Capture the cell that displays the provided text and extract its (X, Y) central coordinate. 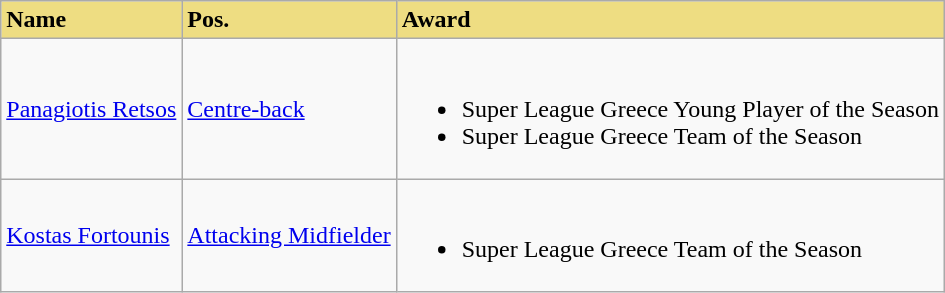
Kostas Fortounis (92, 236)
Pos. (289, 20)
Super League Greece Young Player of the SeasonSuper League Greece Team of the Season (670, 109)
Panagiotis Retsos (92, 109)
Super League Greece Team of the Season (670, 236)
Award (670, 20)
Name (92, 20)
Centre-back (289, 109)
Attacking Midfielder (289, 236)
